Return (X, Y) of the center of cell containing provided text 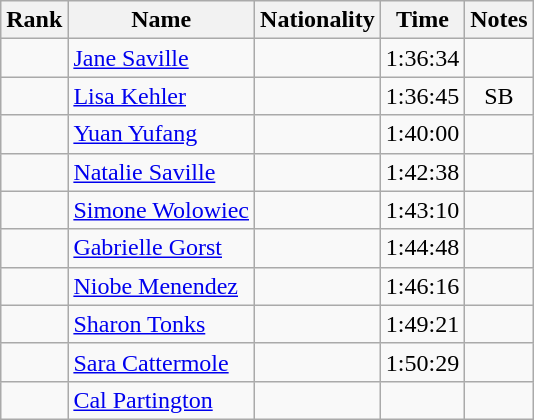
Niobe Menendez (162, 286)
1:49:21 (422, 324)
Lisa Kehler (162, 96)
Sharon Tonks (162, 324)
1:46:16 (422, 286)
Sara Cattermole (162, 362)
1:42:38 (422, 172)
1:44:48 (422, 248)
1:43:10 (422, 210)
Rank (34, 20)
Time (422, 20)
1:36:45 (422, 96)
Cal Partington (162, 400)
1:36:34 (422, 58)
Simone Wolowiec (162, 210)
SB (499, 96)
1:50:29 (422, 362)
Notes (499, 20)
1:40:00 (422, 134)
Gabrielle Gorst (162, 248)
Name (162, 20)
Yuan Yufang (162, 134)
Nationality (318, 20)
Natalie Saville (162, 172)
Jane Saville (162, 58)
